Pinpoint the cell where the given text exists, returning its [X, Y] midpoint coordinate. 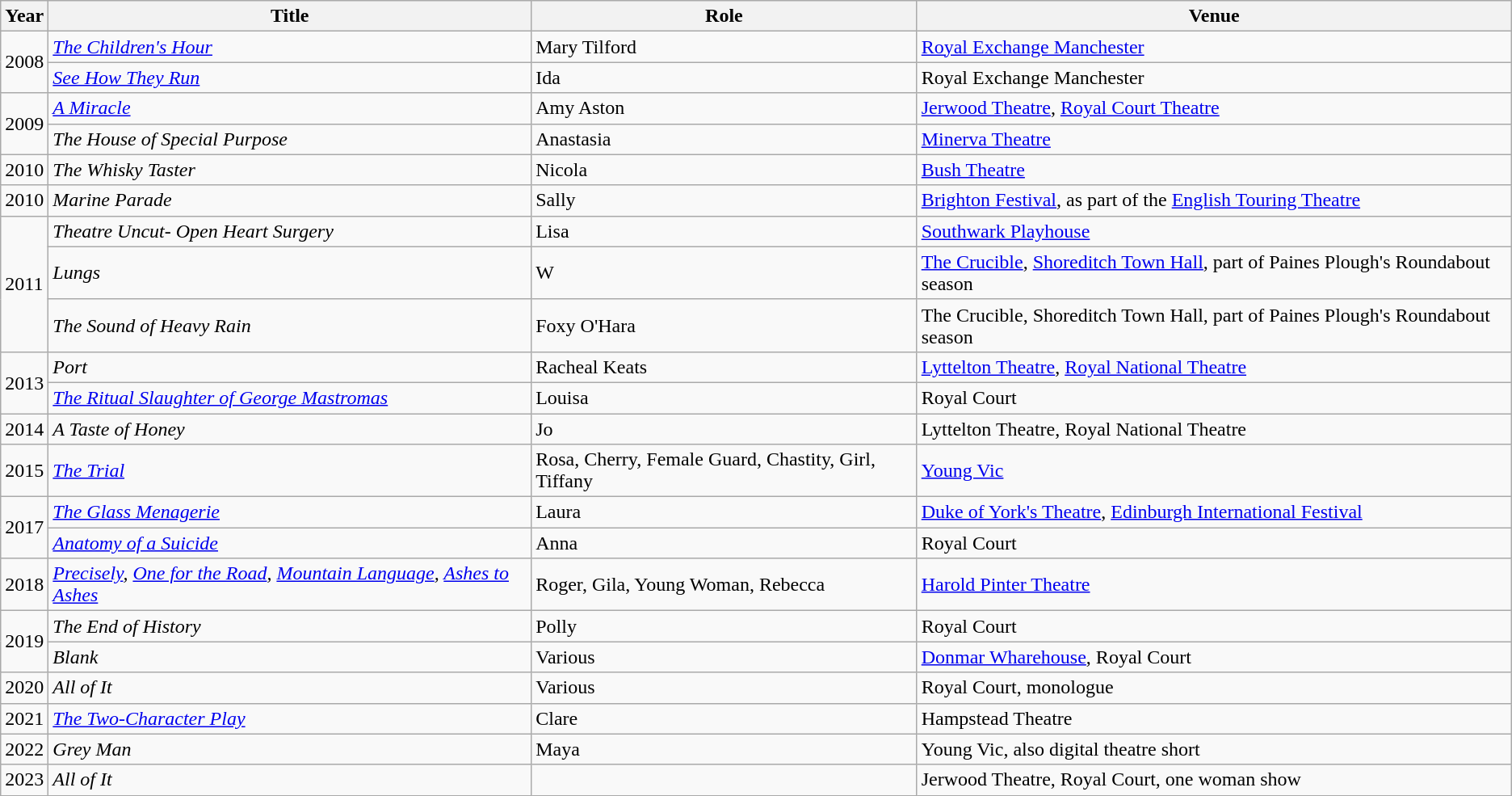
Clare [724, 718]
Mary Tilford [724, 47]
2018 [24, 585]
Jo [724, 429]
Venue [1214, 16]
Harold Pinter Theatre [1214, 585]
Port [290, 367]
Bush Theatre [1214, 170]
The Trial [290, 470]
2022 [24, 749]
Theatre Uncut- Open Heart Surgery [290, 231]
Anatomy of a Suicide [290, 543]
Louisa [724, 398]
Duke of York's Theatre, Edinburgh International Festival [1214, 512]
Laura [724, 512]
2014 [24, 429]
Blank [290, 657]
Racheal Keats [724, 367]
Title [290, 16]
Donmar Wharehouse, Royal Court [1214, 657]
Precisely, One for the Road, Mountain Language, Ashes to Ashes [290, 585]
A Taste of Honey [290, 429]
Royal Court, monologue [1214, 688]
2011 [24, 284]
Jerwood Theatre, Royal Court Theatre [1214, 108]
Role [724, 16]
Sally [724, 200]
A Miracle [290, 108]
Amy Aston [724, 108]
Maya [724, 749]
Hampstead Theatre [1214, 718]
Southwark Playhouse [1214, 231]
W [724, 273]
Young Vic, also digital theatre short [1214, 749]
The Sound of Heavy Rain [290, 325]
Year [24, 16]
2015 [24, 470]
Roger, Gila, Young Woman, Rebecca [724, 585]
Anna [724, 543]
The Glass Menagerie [290, 512]
See How They Run [290, 78]
2013 [24, 382]
The Children's Hour [290, 47]
Brighton Festival, as part of the English Touring Theatre [1214, 200]
Ida [724, 78]
Lisa [724, 231]
2021 [24, 718]
2020 [24, 688]
Young Vic [1214, 470]
The Ritual Slaughter of George Mastromas [290, 398]
2008 [24, 62]
2023 [24, 780]
Minerva Theatre [1214, 139]
The End of History [290, 626]
2019 [24, 642]
Foxy O'Hara [724, 325]
The House of Special Purpose [290, 139]
Nicola [724, 170]
Grey Man [290, 749]
Polly [724, 626]
2017 [24, 528]
The Whisky Taster [290, 170]
Rosa, Cherry, Female Guard, Chastity, Girl, Tiffany [724, 470]
Jerwood Theatre, Royal Court, one woman show [1214, 780]
Anastasia [724, 139]
Marine Parade [290, 200]
2009 [24, 124]
The Two-Character Play [290, 718]
Lungs [290, 273]
